Search for the cell housing the specified text and yield its (X, Y) center coordinate. 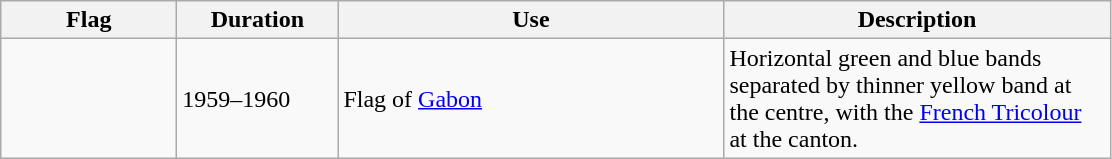
Use (531, 20)
Flag of Gabon (531, 98)
Duration (258, 20)
1959–1960 (258, 98)
Flag (89, 20)
Description (917, 20)
Horizontal green and blue bands separated by thinner yellow band at the centre, with the French Tricolour at the canton. (917, 98)
